Locate the cell with the specified text and output its [X, Y] center coordinate. 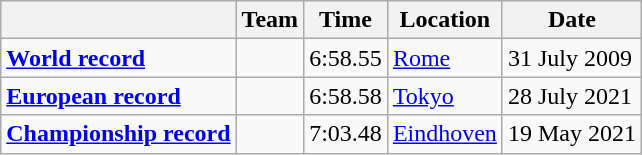
Rome [444, 58]
19 May 2021 [572, 134]
Eindhoven [444, 134]
Time [346, 20]
7:03.48 [346, 134]
European record [118, 96]
Location [444, 20]
Team [270, 20]
6:58.55 [346, 58]
28 July 2021 [572, 96]
Date [572, 20]
31 July 2009 [572, 58]
World record [118, 58]
Championship record [118, 134]
6:58.58 [346, 96]
Tokyo [444, 96]
